Find where the given text appears and provide that cell's center as (x, y) coordinate. 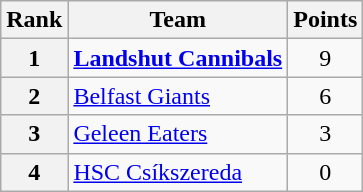
1 (34, 58)
Belfast Giants (178, 96)
4 (34, 172)
Landshut Cannibals (178, 58)
Geleen Eaters (178, 134)
Team (178, 20)
2 (34, 96)
9 (326, 58)
6 (326, 96)
HSC Csíkszereda (178, 172)
0 (326, 172)
Points (326, 20)
Rank (34, 20)
